Extract the [X, Y] coordinate from the center of the cell holding the provided text.  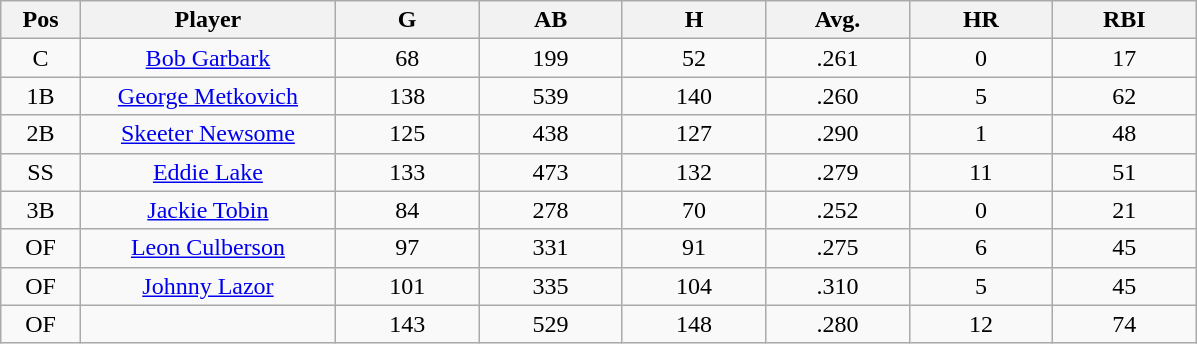
1B [41, 96]
HR [980, 20]
70 [694, 210]
Skeeter Newsome [208, 134]
529 [550, 324]
1 [980, 134]
.310 [838, 286]
G [406, 20]
278 [550, 210]
Jackie Tobin [208, 210]
.261 [838, 58]
Avg. [838, 20]
RBI [1124, 20]
.275 [838, 248]
104 [694, 286]
48 [1124, 134]
.280 [838, 324]
12 [980, 324]
Johnny Lazor [208, 286]
438 [550, 134]
335 [550, 286]
2B [41, 134]
.290 [838, 134]
21 [1124, 210]
.279 [838, 172]
132 [694, 172]
148 [694, 324]
Player [208, 20]
17 [1124, 58]
133 [406, 172]
6 [980, 248]
George Metkovich [208, 96]
Leon Culberson [208, 248]
52 [694, 58]
51 [1124, 172]
74 [1124, 324]
.252 [838, 210]
125 [406, 134]
143 [406, 324]
H [694, 20]
84 [406, 210]
97 [406, 248]
Pos [41, 20]
473 [550, 172]
331 [550, 248]
C [41, 58]
AB [550, 20]
199 [550, 58]
91 [694, 248]
138 [406, 96]
101 [406, 286]
Bob Garbark [208, 58]
Eddie Lake [208, 172]
539 [550, 96]
3B [41, 210]
62 [1124, 96]
11 [980, 172]
140 [694, 96]
68 [406, 58]
.260 [838, 96]
SS [41, 172]
127 [694, 134]
